Find where the given text appears and provide that cell's center as [x, y] coordinate. 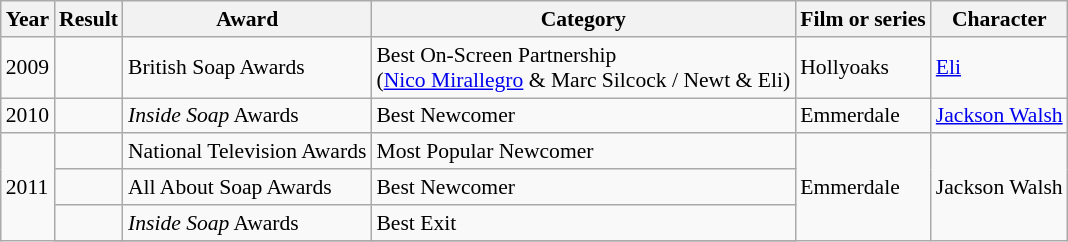
Best Exit [583, 223]
British Soap Awards [247, 68]
Most Popular Newcomer [583, 152]
Eli [1000, 68]
Year [28, 19]
Hollyoaks [863, 68]
2011 [28, 188]
Film or series [863, 19]
Award [247, 19]
All About Soap Awards [247, 187]
2010 [28, 116]
Result [88, 19]
Category [583, 19]
Character [1000, 19]
Best On-Screen Partnership(Nico Mirallegro & Marc Silcock / Newt & Eli) [583, 68]
National Television Awards [247, 152]
2009 [28, 68]
